Determine the [X, Y] coordinate at the center of the cell enclosing the given text.  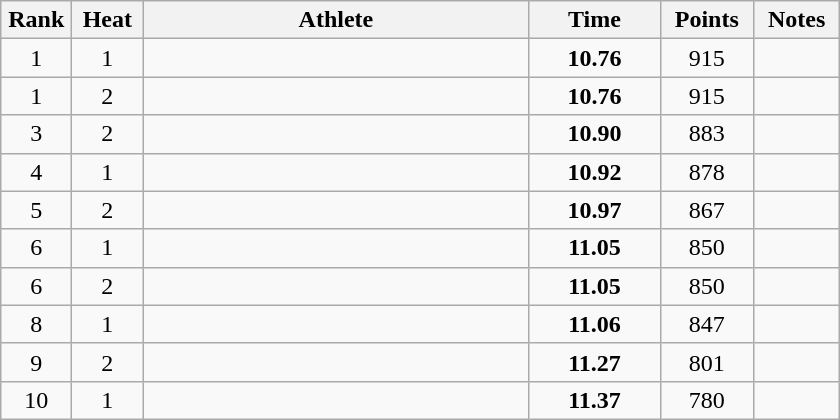
867 [707, 210]
Notes [797, 20]
Athlete [336, 20]
Time [594, 20]
883 [707, 134]
Rank [36, 20]
780 [707, 400]
9 [36, 362]
847 [707, 324]
10.90 [594, 134]
4 [36, 172]
11.37 [594, 400]
11.06 [594, 324]
10.92 [594, 172]
10 [36, 400]
11.27 [594, 362]
Points [707, 20]
5 [36, 210]
801 [707, 362]
878 [707, 172]
3 [36, 134]
8 [36, 324]
Heat [108, 20]
10.97 [594, 210]
